Provide the (x, y) coordinate of the cell's center where the given text is located.  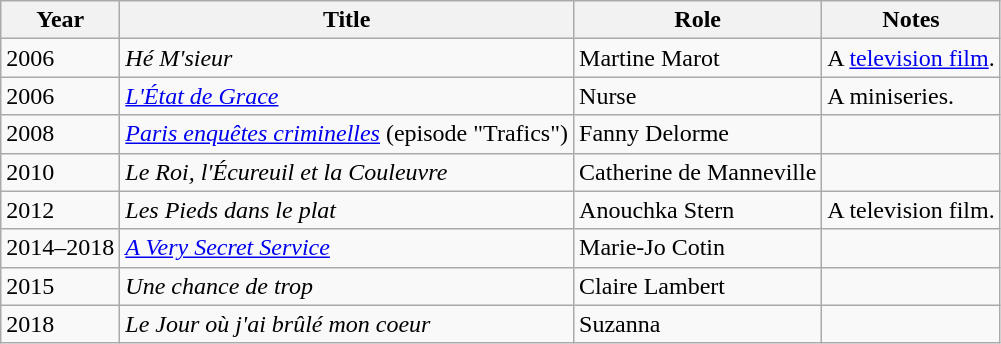
Catherine de Manneville (698, 172)
Hé M'sieur (347, 58)
Nurse (698, 96)
Role (698, 20)
Anouchka Stern (698, 210)
Fanny Delorme (698, 134)
2010 (60, 172)
2014–2018 (60, 248)
2008 (60, 134)
2018 (60, 324)
Suzanna (698, 324)
Le Jour où j'ai brûlé mon coeur (347, 324)
A miniseries. (911, 96)
Paris enquêtes criminelles (episode "Trafics") (347, 134)
Marie-Jo Cotin (698, 248)
Title (347, 20)
Le Roi, l'Écureuil et la Couleuvre (347, 172)
A Very Secret Service (347, 248)
Martine Marot (698, 58)
L'État de Grace (347, 96)
Une chance de trop (347, 286)
Claire Lambert (698, 286)
Year (60, 20)
Les Pieds dans le plat (347, 210)
2012 (60, 210)
Notes (911, 20)
2015 (60, 286)
